Find where the given text appears and provide that cell's center as (X, Y) coordinate. 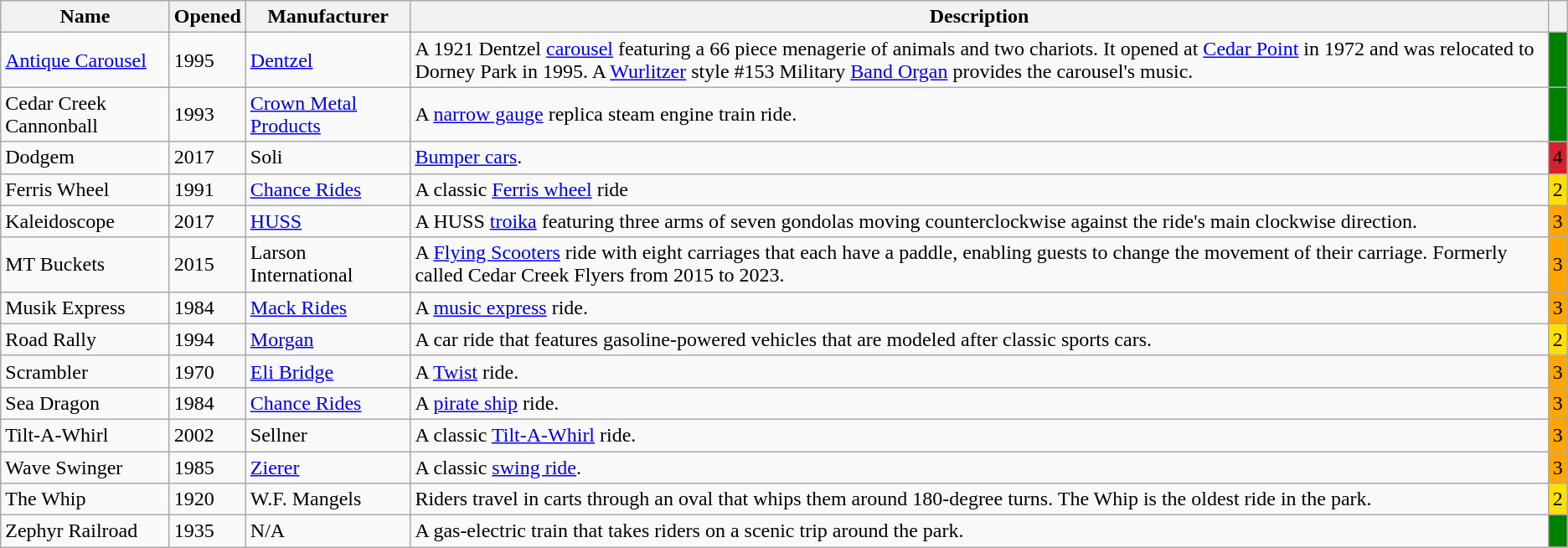
Soli (328, 158)
Kaleidoscope (85, 221)
Musik Express (85, 308)
Sellner (328, 435)
N/A (328, 531)
Opened (208, 17)
A classic Ferris wheel ride (979, 189)
Tilt-A-Whirl (85, 435)
Manufacturer (328, 17)
Sea Dragon (85, 403)
Morgan (328, 339)
Wave Swinger (85, 467)
A music express ride. (979, 308)
1994 (208, 339)
1970 (208, 371)
2002 (208, 435)
Bumper cars. (979, 158)
1991 (208, 189)
A gas-electric train that takes riders on a scenic trip around the park. (979, 531)
1920 (208, 499)
1993 (208, 114)
1935 (208, 531)
Ferris Wheel (85, 189)
A classic Tilt-A-Whirl ride. (979, 435)
Road Rally (85, 339)
Name (85, 17)
Scrambler (85, 371)
Dodgem (85, 158)
Zephyr Railroad (85, 531)
A classic swing ride. (979, 467)
A pirate ship ride. (979, 403)
Dentzel (328, 60)
Crown Metal Products (328, 114)
A narrow gauge replica steam engine train ride. (979, 114)
A Twist ride. (979, 371)
W.F. Mangels (328, 499)
A car ride that features gasoline-powered vehicles that are modeled after classic sports cars. (979, 339)
Mack Rides (328, 308)
HUSS (328, 221)
MT Buckets (85, 265)
Larson International (328, 265)
Cedar Creek Cannonball (85, 114)
2015 (208, 265)
Zierer (328, 467)
The Whip (85, 499)
Eli Bridge (328, 371)
A HUSS troika featuring three arms of seven gondolas moving counterclockwise against the ride's main clockwise direction. (979, 221)
Antique Carousel (85, 60)
4 (1558, 158)
1995 (208, 60)
1985 (208, 467)
Description (979, 17)
Riders travel in carts through an oval that whips them around 180-degree turns. The Whip is the oldest ride in the park. (979, 499)
